Locate the cell with the specified text and output its [X, Y] center coordinate. 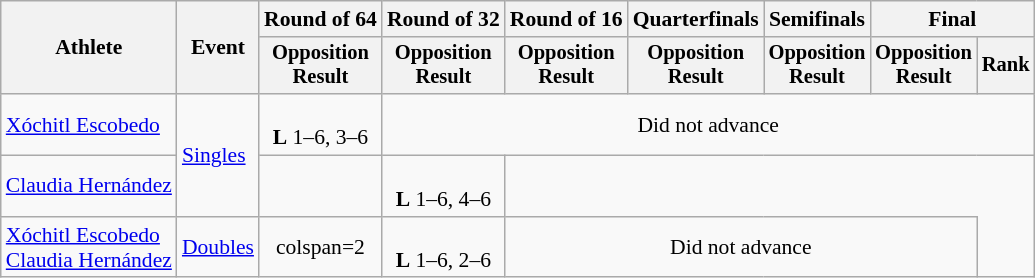
Round of 32 [444, 19]
Doubles [218, 248]
Rank [1006, 66]
Singles [218, 155]
Semifinals [818, 19]
Round of 64 [320, 19]
Xóchitl EscobedoClaudia Hernández [89, 248]
L 1–6, 2–6 [444, 248]
Quarterfinals [696, 19]
Claudia Hernández [89, 186]
Event [218, 48]
Athlete [89, 48]
Final [952, 19]
Round of 16 [566, 19]
colspan=2 [320, 248]
L 1–6, 3–6 [320, 124]
Xóchitl Escobedo [89, 124]
L 1–6, 4–6 [444, 186]
